Identify which cell holds the provided text, then report its [X, Y] central coordinate. 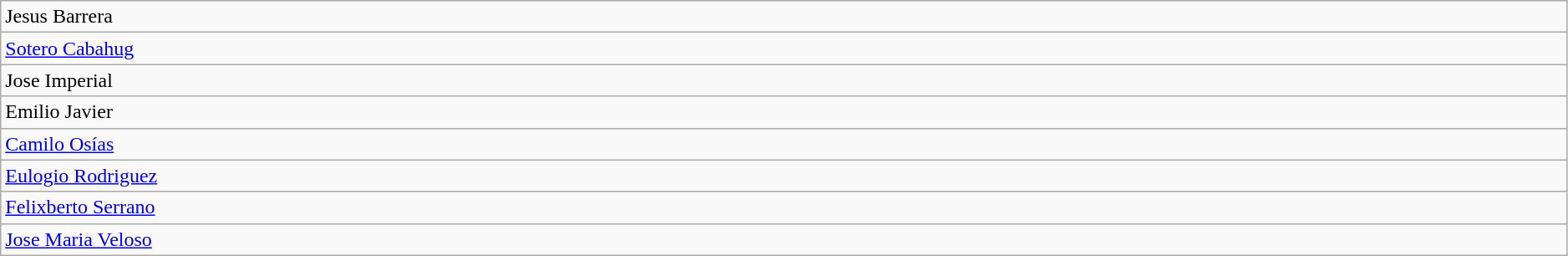
Camilo Osías [784, 144]
Jose Maria Veloso [784, 239]
Felixberto Serrano [784, 207]
Emilio Javier [784, 112]
Eulogio Rodriguez [784, 176]
Jose Imperial [784, 80]
Jesus Barrera [784, 17]
Sotero Cabahug [784, 49]
